Extract the (x, y) coordinate from the center of the cell holding the provided text.  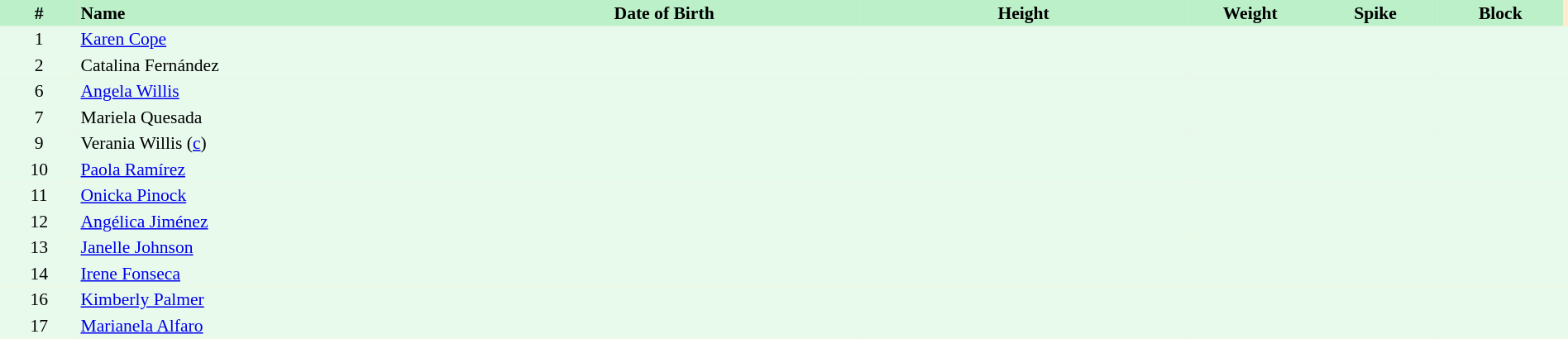
Name (273, 13)
14 (39, 274)
13 (39, 248)
2 (39, 65)
Angela Willis (273, 91)
17 (39, 326)
9 (39, 144)
Janelle Johnson (273, 248)
6 (39, 91)
Irene Fonseca (273, 274)
Paola Ramírez (273, 169)
16 (39, 299)
Onicka Pinock (273, 195)
# (39, 13)
Verania Willis (c) (273, 144)
10 (39, 169)
7 (39, 117)
Kimberly Palmer (273, 299)
12 (39, 222)
Catalina Fernández (273, 65)
Spike (1374, 13)
11 (39, 195)
Angélica Jiménez (273, 222)
Date of Birth (664, 13)
Karen Cope (273, 40)
Block (1500, 13)
Marianela Alfaro (273, 326)
1 (39, 40)
Weight (1250, 13)
Mariela Quesada (273, 117)
Height (1024, 13)
